Identify which cell holds the provided text, then report its (x, y) central coordinate. 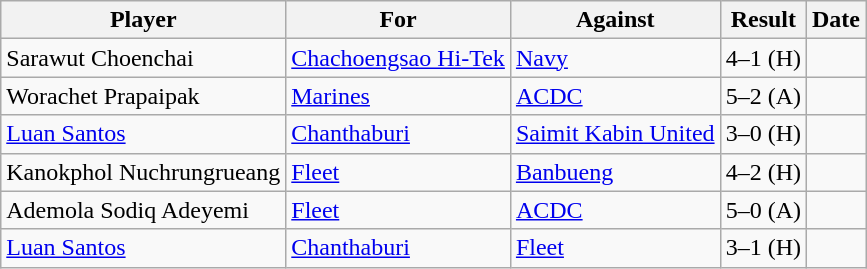
4–1 (H) (763, 58)
3–0 (H) (763, 134)
Worachet Prapaipak (144, 96)
Against (615, 20)
Saimit Kabin United (615, 134)
Date (836, 20)
For (398, 20)
Banbueng (615, 172)
4–2 (H) (763, 172)
Result (763, 20)
Player (144, 20)
Kanokphol Nuchrungrueang (144, 172)
Navy (615, 58)
Sarawut Choenchai (144, 58)
3–1 (H) (763, 248)
5–0 (A) (763, 210)
Chachoengsao Hi-Tek (398, 58)
Ademola Sodiq Adeyemi (144, 210)
5–2 (A) (763, 96)
Marines (398, 96)
